Find where the given text appears and provide that cell's center as [X, Y] coordinate. 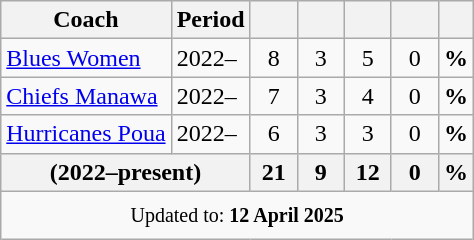
Blues Women [86, 58]
Hurricanes Poua [86, 134]
6 [274, 134]
(2022–present) [126, 172]
9 [320, 172]
Coach [86, 20]
4 [368, 96]
8 [274, 58]
Chiefs Manawa [86, 96]
21 [274, 172]
5 [368, 58]
7 [274, 96]
12 [368, 172]
Period [210, 20]
Updated to: 12 April 2025 [238, 216]
